Pinpoint the cell where the given text exists, returning its [X, Y] midpoint coordinate. 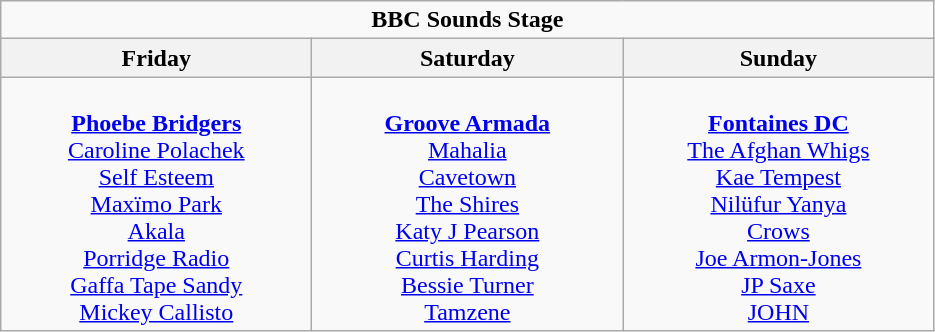
Groove Armada Mahalia Cavetown The Shires Katy J Pearson Curtis Harding Bessie Turner Tamzene [468, 204]
Fontaines DC The Afghan Whigs Kae Tempest Nilüfur Yanya Crows Joe Armon-Jones JP Saxe JOHN [778, 204]
Phoebe Bridgers Caroline Polachek Self Esteem Maxïmo Park Akala Porridge Radio Gaffa Tape Sandy Mickey Callisto [156, 204]
BBC Sounds Stage [468, 20]
Sunday [778, 58]
Saturday [468, 58]
Friday [156, 58]
